Output the [X, Y] coordinate of the center of the cell containing the given text.  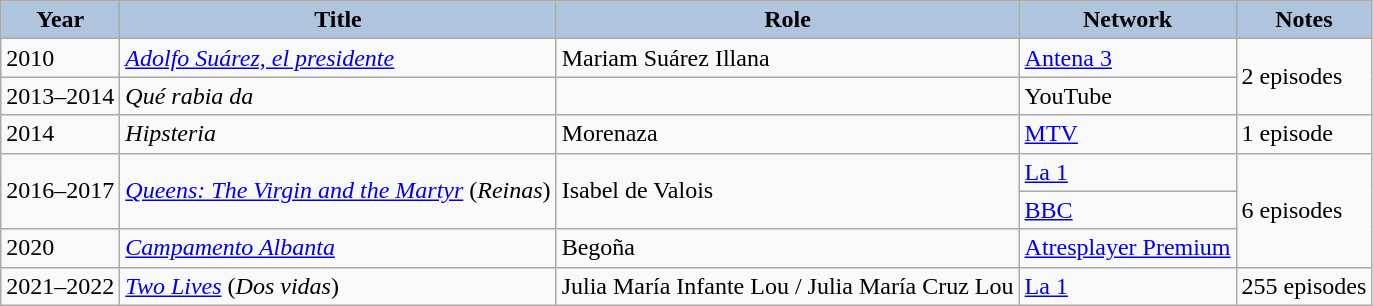
Isabel de Valois [788, 191]
Notes [1304, 20]
Queens: The Virgin and the Martyr (Reinas) [338, 191]
Title [338, 20]
2014 [60, 134]
Campamento Albanta [338, 248]
2010 [60, 58]
Begoña [788, 248]
YouTube [1128, 96]
Role [788, 20]
Qué rabia da [338, 96]
Julia María Infante Lou / Julia María Cruz Lou [788, 286]
Adolfo Suárez, el presidente [338, 58]
255 episodes [1304, 286]
6 episodes [1304, 210]
Morenaza [788, 134]
Two Lives (Dos vidas) [338, 286]
Mariam Suárez Illana [788, 58]
MTV [1128, 134]
2016–2017 [60, 191]
2013–2014 [60, 96]
2021–2022 [60, 286]
Atresplayer Premium [1128, 248]
2020 [60, 248]
BBC [1128, 210]
2 episodes [1304, 77]
Hipsteria [338, 134]
Network [1128, 20]
1 episode [1304, 134]
Antena 3 [1128, 58]
Year [60, 20]
